Find where the given text appears and provide that cell's center as (x, y) coordinate. 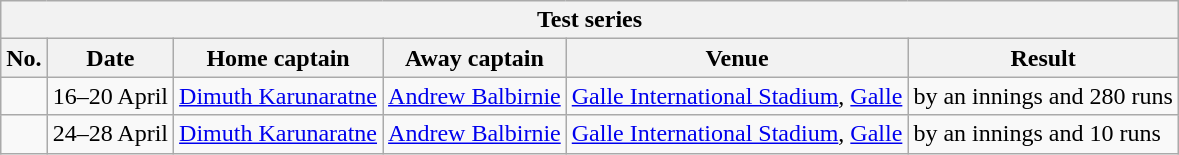
16–20 April (110, 96)
Test series (590, 20)
Away captain (475, 58)
Home captain (278, 58)
No. (24, 58)
Venue (737, 58)
by an innings and 280 runs (1043, 96)
24–28 April (110, 134)
by an innings and 10 runs (1043, 134)
Date (110, 58)
Result (1043, 58)
